Extract the (x, y) coordinate from the center of the cell holding the provided text.  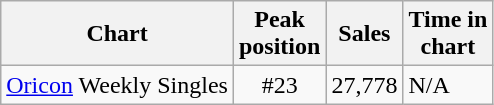
Time inchart (448, 34)
Sales (364, 34)
Oricon Weekly Singles (118, 85)
N/A (448, 85)
#23 (279, 85)
27,778 (364, 85)
Peakposition (279, 34)
Chart (118, 34)
